Determine the (x, y) coordinate at the center of the cell enclosing the given text.  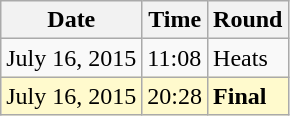
Final (248, 96)
Heats (248, 58)
Date (72, 20)
Time (175, 20)
11:08 (175, 58)
Round (248, 20)
20:28 (175, 96)
